Return [x, y] of the center of cell containing provided text 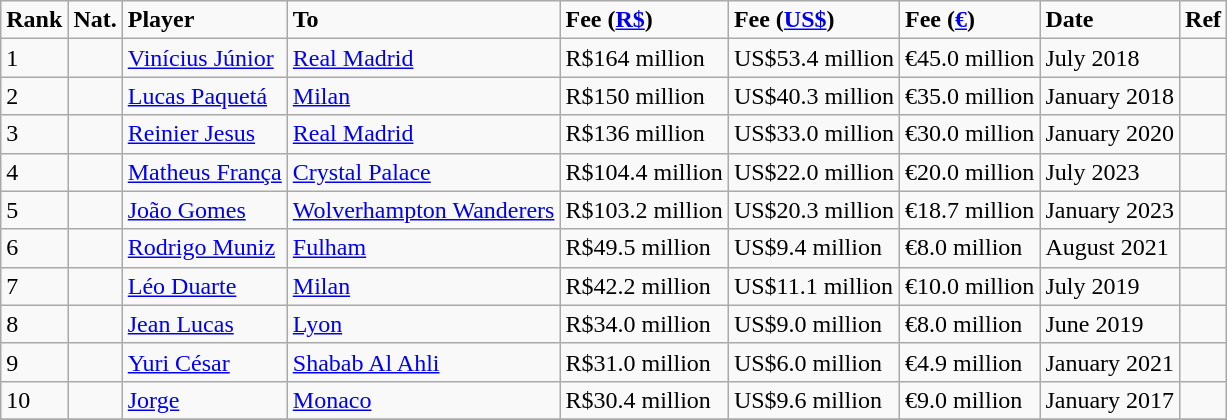
R$103.2 million [644, 210]
Date [1110, 20]
R$164 million [644, 58]
US$9.6 million [814, 400]
5 [34, 210]
Player [204, 20]
R$150 million [644, 96]
Monaco [424, 400]
8 [34, 324]
January 2021 [1110, 362]
Reinier Jesus [204, 134]
US$40.3 million [814, 96]
R$30.4 million [644, 400]
August 2021 [1110, 248]
Yuri César [204, 362]
10 [34, 400]
January 2023 [1110, 210]
R$136 million [644, 134]
Lucas Paquetá [204, 96]
Fee (R$) [644, 20]
January 2018 [1110, 96]
US$22.0 million [814, 172]
€10.0 million [969, 286]
Rank [34, 20]
9 [34, 362]
Jorge [204, 400]
July 2018 [1110, 58]
2 [34, 96]
R$34.0 million [644, 324]
€4.9 million [969, 362]
July 2023 [1110, 172]
January 2020 [1110, 134]
Matheus França [204, 172]
Fee (€) [969, 20]
6 [34, 248]
Fee (US$) [814, 20]
To [424, 20]
€35.0 million [969, 96]
US$6.0 million [814, 362]
1 [34, 58]
US$33.0 million [814, 134]
4 [34, 172]
June 2019 [1110, 324]
US$11.1 million [814, 286]
Rodrigo Muniz [204, 248]
Crystal Palace [424, 172]
3 [34, 134]
US$20.3 million [814, 210]
R$104.4 million [644, 172]
US$9.0 million [814, 324]
Vinícius Júnior [204, 58]
Ref [1204, 20]
João Gomes [204, 210]
Léo Duarte [204, 286]
R$31.0 million [644, 362]
€18.7 million [969, 210]
7 [34, 286]
€30.0 million [969, 134]
R$42.2 million [644, 286]
July 2019 [1110, 286]
€20.0 million [969, 172]
US$53.4 million [814, 58]
Lyon [424, 324]
Fulham [424, 248]
R$49.5 million [644, 248]
Nat. [95, 20]
Jean Lucas [204, 324]
Shabab Al Ahli [424, 362]
US$9.4 million [814, 248]
€9.0 million [969, 400]
January 2017 [1110, 400]
Wolverhampton Wanderers [424, 210]
€45.0 million [969, 58]
